Identify which cell holds the provided text, then report its [X, Y] central coordinate. 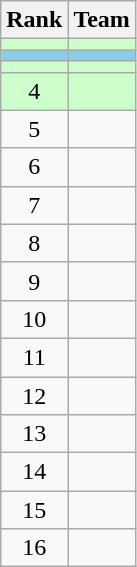
4 [34, 91]
11 [34, 357]
10 [34, 319]
14 [34, 472]
6 [34, 167]
15 [34, 510]
9 [34, 281]
5 [34, 129]
12 [34, 395]
13 [34, 434]
16 [34, 548]
Team [102, 20]
7 [34, 205]
Rank [34, 20]
8 [34, 243]
